Return the [x, y] coordinate for the center point of the cell that contains the specified text.  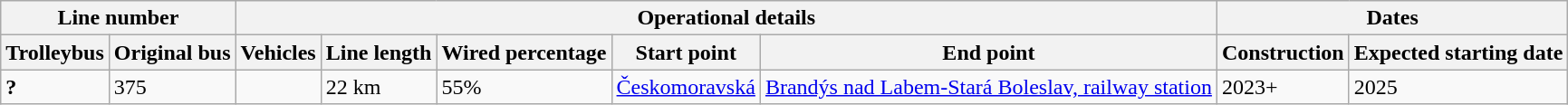
Line number [118, 18]
Start point [686, 52]
2025 [1458, 87]
375 [172, 87]
Line length [379, 52]
Expected starting date [1458, 52]
Wired percentage [524, 52]
Trolleybus [55, 52]
Českomoravská [686, 87]
Operational details [726, 18]
22 km [379, 87]
2023+ [1283, 87]
Original bus [172, 52]
End point [988, 52]
Brandýs nad Labem-Stará Boleslav, railway station [988, 87]
Construction [1283, 52]
55% [524, 87]
? [55, 87]
Dates [1391, 18]
Vehicles [278, 52]
